Output the (x, y) coordinate of the center of the cell containing the given text.  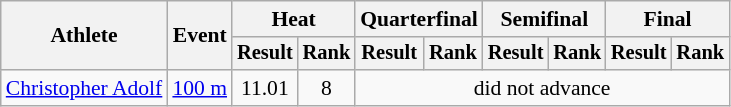
did not advance (542, 88)
Final (668, 19)
Event (200, 36)
Heat (294, 19)
Christopher Adolf (84, 88)
8 (327, 88)
Semifinal (544, 19)
11.01 (265, 88)
Quarterfinal (419, 19)
100 m (200, 88)
Athlete (84, 36)
